Search for the cell housing the specified text and yield its [x, y] center coordinate. 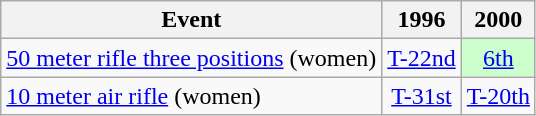
Event [192, 20]
2000 [498, 20]
6th [498, 58]
T-20th [498, 96]
50 meter rifle three positions (women) [192, 58]
1996 [422, 20]
T-31st [422, 96]
T-22nd [422, 58]
10 meter air rifle (women) [192, 96]
